Search for the cell housing the specified text and yield its [x, y] center coordinate. 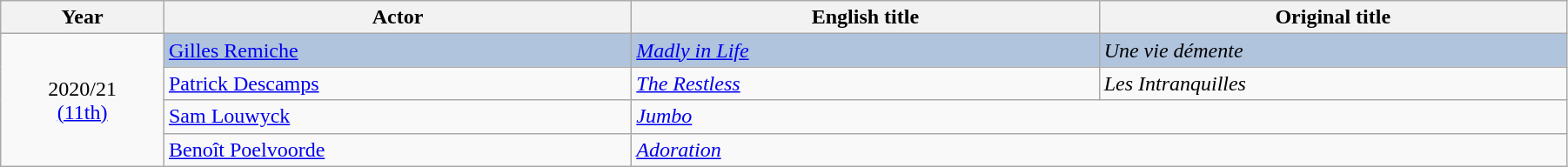
Jumbo [1100, 117]
Une vie démente [1333, 50]
Les Intranquilles [1333, 83]
Madly in Life [865, 50]
English title [865, 17]
Patrick Descamps [397, 83]
The Restless [865, 83]
Actor [397, 17]
Original title [1333, 17]
Year [83, 17]
Benoît Poelvoorde [397, 150]
2020/21(11th) [83, 100]
Gilles Remiche [397, 50]
Sam Louwyck [397, 117]
Adoration [1100, 150]
